Search for the cell housing the specified text and yield its [x, y] center coordinate. 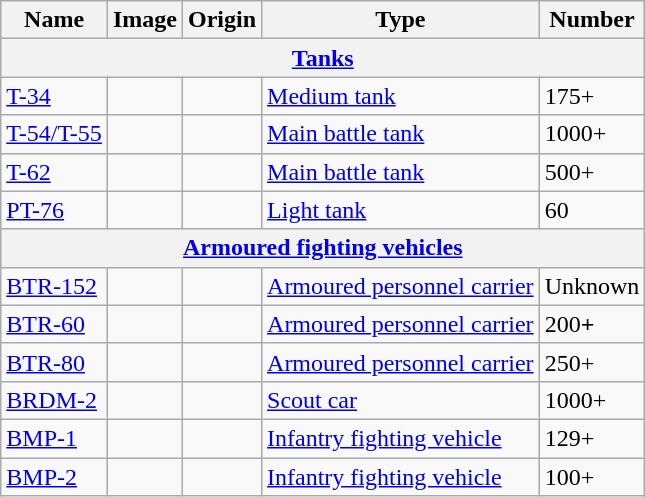
Number [592, 20]
Name [54, 20]
Unknown [592, 286]
Tanks [323, 58]
BMP-1 [54, 438]
Origin [222, 20]
Image [144, 20]
60 [592, 210]
Armoured fighting vehicles [323, 248]
BRDM-2 [54, 400]
100+ [592, 477]
250+ [592, 362]
Type [401, 20]
200+ [592, 324]
T-62 [54, 172]
BMP-2 [54, 477]
129+ [592, 438]
T-54/T-55 [54, 134]
500+ [592, 172]
Scout car [401, 400]
BTR-80 [54, 362]
BTR-152 [54, 286]
Medium tank [401, 96]
PT-76 [54, 210]
T-34 [54, 96]
Light tank [401, 210]
175+ [592, 96]
BTR-60 [54, 324]
